Return the (X, Y) coordinate for the center point of the cell that contains the specified text.  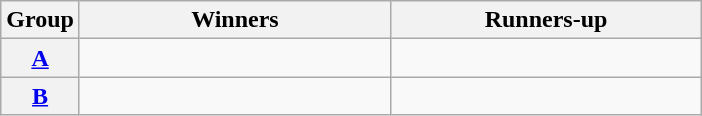
B (40, 96)
A (40, 58)
Winners (234, 20)
Runners-up (546, 20)
Group (40, 20)
